Return the (X, Y) coordinate for the center point of the cell that contains the specified text.  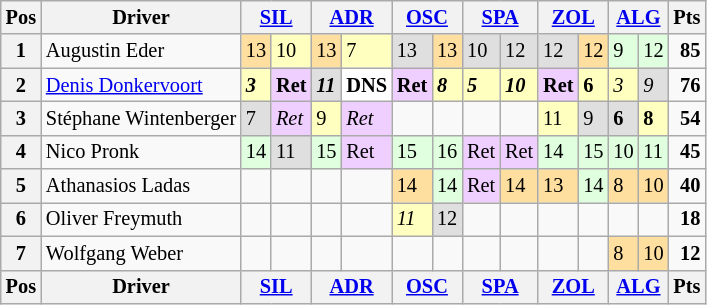
85 (686, 51)
Denis Donkervoort (141, 85)
Nico Pronk (141, 152)
2 (21, 85)
DNS (366, 85)
16 (447, 152)
76 (686, 85)
45 (686, 152)
Athanasios Ladas (141, 186)
Oliver Freymuth (141, 219)
Wolfgang Weber (141, 253)
54 (686, 118)
Augustin Eder (141, 51)
18 (686, 219)
40 (686, 186)
Stéphane Wintenberger (141, 118)
1 (21, 51)
4 (21, 152)
